Scan for the cell matching the given text and deliver its (x, y) coordinate at center. 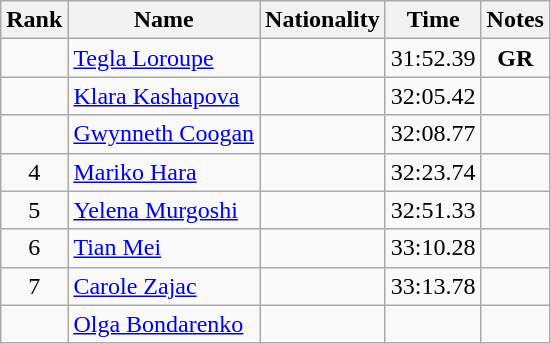
Yelena Murgoshi (164, 210)
7 (34, 286)
33:13.78 (433, 286)
Notes (515, 20)
GR (515, 58)
Rank (34, 20)
Gwynneth Coogan (164, 134)
32:23.74 (433, 172)
Name (164, 20)
33:10.28 (433, 248)
Time (433, 20)
32:51.33 (433, 210)
Klara Kashapova (164, 96)
Olga Bondarenko (164, 324)
Mariko Hara (164, 172)
32:08.77 (433, 134)
4 (34, 172)
Tian Mei (164, 248)
31:52.39 (433, 58)
Carole Zajac (164, 286)
6 (34, 248)
Nationality (323, 20)
32:05.42 (433, 96)
5 (34, 210)
Tegla Loroupe (164, 58)
